Identify which cell holds the provided text, then report its [X, Y] central coordinate. 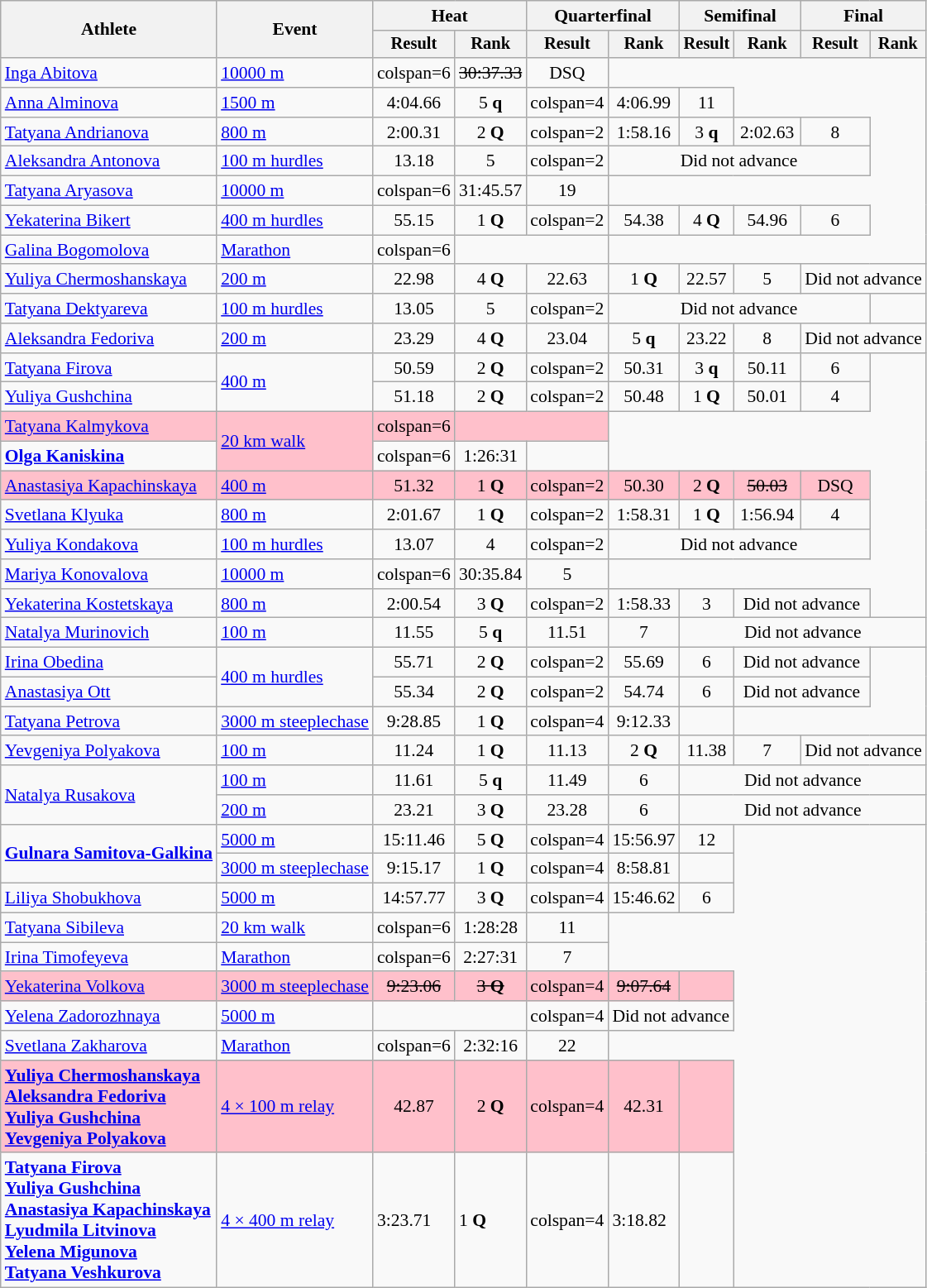
51.32 [413, 486]
Tatyana Dektyareva [109, 309]
Anastasiya Ott [109, 692]
2:00.54 [413, 604]
50.11 [767, 368]
Heat [450, 16]
3:18.82 [643, 1221]
23.22 [707, 338]
13.07 [413, 544]
Yevgeniya Polyakova [109, 751]
Aleksandra Antonova [109, 161]
54.74 [643, 692]
Irina Obedina [109, 663]
23.28 [567, 810]
9:07.64 [643, 987]
22.63 [567, 280]
Yekaterina Volkova [109, 987]
50.48 [643, 397]
11.38 [707, 751]
Athlete [109, 30]
2:02.63 [767, 132]
50.59 [413, 368]
5 Q [490, 840]
54.38 [643, 221]
55.69 [643, 663]
31:45.57 [490, 191]
9:12.33 [643, 721]
15:56.97 [643, 840]
2:32:16 [490, 1046]
Mariya Konovalova [109, 574]
55.34 [413, 692]
2:01.67 [413, 515]
50.30 [643, 486]
11.51 [567, 633]
15:46.62 [643, 898]
Event [294, 30]
30:37.33 [490, 73]
1:58.16 [643, 132]
Galina Bogomolova [109, 250]
11.49 [567, 780]
Tatyana Aryasova [109, 191]
Natalya Murinovich [109, 633]
54.96 [767, 221]
Yekaterina Kostetskaya [109, 604]
9:15.17 [413, 869]
Svetlana Klyuka [109, 515]
Inga Abitova [109, 73]
1:26:31 [490, 457]
2:00.31 [413, 132]
42.87 [413, 1107]
3 [707, 604]
22.98 [413, 280]
13.18 [413, 161]
4 × 400 m relay [294, 1221]
50.03 [767, 486]
1:56.94 [767, 515]
Aleksandra Fedoriva [109, 338]
Yuliya Chermoshanskaya [109, 280]
22 [567, 1046]
9:28.85 [413, 721]
Tatyana FirovaYuliya GushchinaAnastasiya KapachinskayaLyudmila LitvinovaYelena MigunovaTatyana Veshkurova [109, 1221]
8:58.81 [643, 869]
11.13 [567, 751]
15:11.46 [413, 840]
9:23.06 [413, 987]
12 [707, 840]
Gulnara Samitova-Galkina [109, 854]
22.57 [707, 280]
Olga Kaniskina [109, 457]
2:27:31 [490, 957]
Irina Timofeyeva [109, 957]
19 [567, 191]
Tatyana Petrova [109, 721]
Natalya Rusakova [109, 794]
Svetlana Zakharova [109, 1046]
Anna Alminova [109, 103]
30:35.84 [490, 574]
Tatyana Kalmykova [109, 427]
1500 m [294, 103]
23.29 [413, 338]
55.71 [413, 663]
Yekaterina Bikert [109, 221]
4 × 100 m relay [294, 1107]
Tatyana Sibileva [109, 928]
14:57.77 [413, 898]
55.15 [413, 221]
Semifinal [741, 16]
3:23.71 [413, 1221]
51.18 [413, 397]
Tatyana Firova [109, 368]
50.01 [767, 397]
Yuliya Gushchina [109, 397]
Quarterfinal [602, 16]
4:06.99 [643, 103]
4:04.66 [413, 103]
Yuliya Kondakova [109, 544]
42.31 [643, 1107]
1:58.31 [643, 515]
Tatyana Andrianova [109, 132]
11.55 [413, 633]
1:28:28 [490, 928]
Anastasiya Kapachinskaya [109, 486]
Yuliya ChermoshanskayaAleksandra FedorivaYuliya GushchinaYevgeniya Polyakova [109, 1107]
13.05 [413, 309]
23.04 [567, 338]
23.21 [413, 810]
1:58.33 [643, 604]
50.31 [643, 368]
Liliya Shobukhova [109, 898]
11.61 [413, 780]
Final [863, 16]
Yelena Zadorozhnaya [109, 1016]
11.24 [413, 751]
